Detect which cell encompasses the target text, then output its [X, Y] center coordinate. 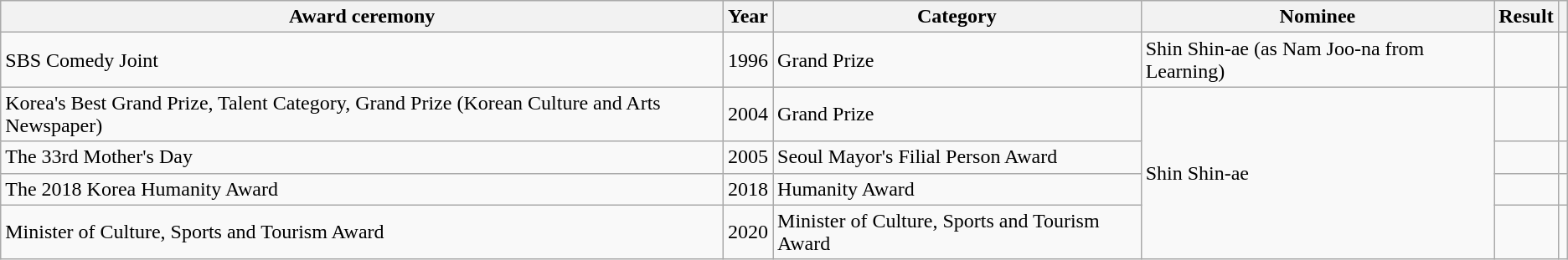
Seoul Mayor's Filial Person Award [957, 157]
The 2018 Korea Humanity Award [362, 189]
Korea's Best Grand Prize, Talent Category, Grand Prize (Korean Culture and Arts Newspaper) [362, 114]
1996 [747, 60]
Nominee [1318, 17]
2005 [747, 157]
The 33rd Mother's Day [362, 157]
Humanity Award [957, 189]
Result [1526, 17]
Shin Shin-ae [1318, 173]
SBS Comedy Joint [362, 60]
Award ceremony [362, 17]
Year [747, 17]
2004 [747, 114]
2018 [747, 189]
Shin Shin-ae (as Nam Joo-na from Learning) [1318, 60]
Category [957, 17]
2020 [747, 232]
